Extract the [x, y] coordinate from the center of the cell holding the provided text.  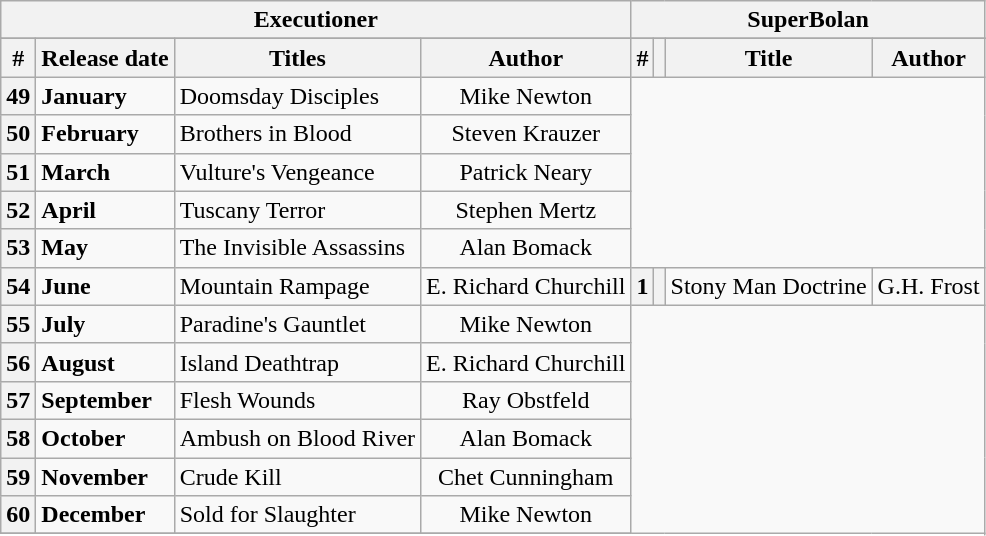
Tuscany Terror [297, 210]
June [105, 286]
51 [18, 172]
58 [18, 438]
January [105, 96]
50 [18, 134]
57 [18, 400]
November [105, 477]
July [105, 324]
Release date [105, 58]
Stony Man Doctrine [768, 286]
March [105, 172]
G.H. Frost [928, 286]
59 [18, 477]
56 [18, 362]
Vulture's Vengeance [297, 172]
Island Deathtrap [297, 362]
October [105, 438]
August [105, 362]
September [105, 400]
1 [642, 286]
Sold for Slaughter [297, 515]
49 [18, 96]
Ambush on Blood River [297, 438]
55 [18, 324]
February [105, 134]
Ray Obstfeld [526, 400]
52 [18, 210]
Doomsday Disciples [297, 96]
Title [768, 58]
Stephen Mertz [526, 210]
Steven Krauzer [526, 134]
Paradine's Gauntlet [297, 324]
The Invisible Assassins [297, 248]
53 [18, 248]
Patrick Neary [526, 172]
Mountain Rampage [297, 286]
Flesh Wounds [297, 400]
60 [18, 515]
May [105, 248]
Titles [297, 58]
Brothers in Blood [297, 134]
April [105, 210]
SuperBolan [808, 20]
54 [18, 286]
Chet Cunningham [526, 477]
Executioner [316, 20]
Crude Kill [297, 477]
December [105, 515]
